For the text-containing cell, return its midpoint in (x, y) coordinate format. 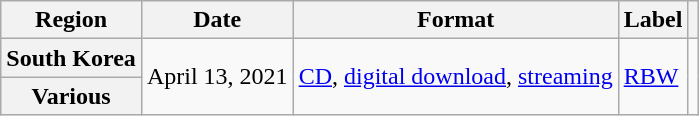
Region (72, 20)
Various (72, 96)
RBW (653, 77)
Format (456, 20)
CD, digital download, streaming (456, 77)
Label (653, 20)
South Korea (72, 58)
April 13, 2021 (217, 77)
Date (217, 20)
